Locate the cell with the specified text and output its [X, Y] center coordinate. 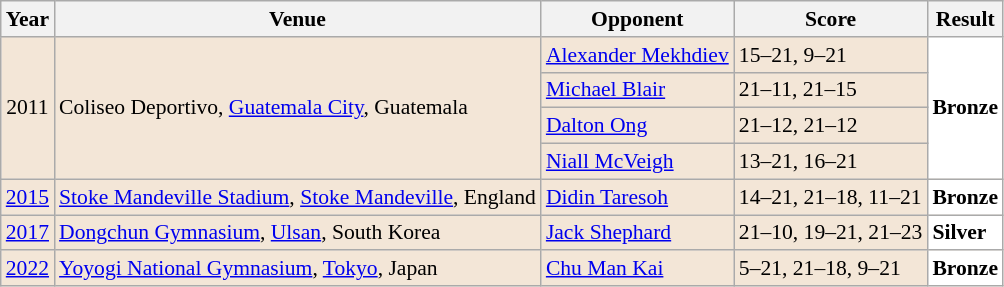
21–11, 21–15 [831, 90]
Opponent [638, 19]
Jack Shephard [638, 233]
2015 [28, 197]
13–21, 16–21 [831, 162]
5–21, 21–18, 9–21 [831, 269]
Alexander Mekhdiev [638, 55]
Result [965, 19]
2011 [28, 108]
Chu Man Kai [638, 269]
15–21, 9–21 [831, 55]
21–10, 19–21, 21–23 [831, 233]
Coliseo Deportivo, Guatemala City, Guatemala [298, 108]
Venue [298, 19]
21–12, 21–12 [831, 126]
Yoyogi National Gymnasium, Tokyo, Japan [298, 269]
2017 [28, 233]
Didin Taresoh [638, 197]
Score [831, 19]
Stoke Mandeville Stadium, Stoke Mandeville, England [298, 197]
Year [28, 19]
Dalton Ong [638, 126]
Niall McVeigh [638, 162]
Silver [965, 233]
2022 [28, 269]
Dongchun Gymnasium, Ulsan, South Korea [298, 233]
14–21, 21–18, 11–21 [831, 197]
Michael Blair [638, 90]
